Pinpoint the cell where the given text exists, returning its (X, Y) midpoint coordinate. 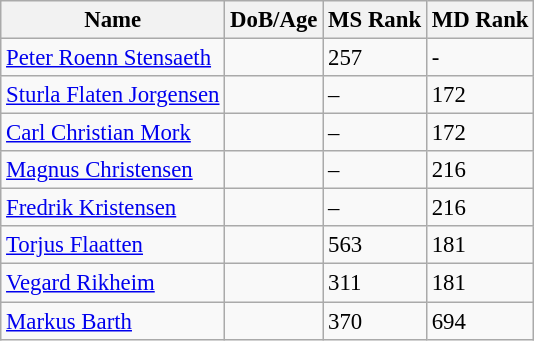
MS Rank (375, 20)
MD Rank (480, 20)
DoB/Age (274, 20)
Magnus Christensen (113, 170)
Sturla Flaten Jorgensen (113, 95)
Markus Barth (113, 321)
Name (113, 20)
694 (480, 321)
Peter Roenn Stensaeth (113, 58)
370 (375, 321)
311 (375, 283)
563 (375, 245)
Fredrik Kristensen (113, 208)
257 (375, 58)
- (480, 58)
Carl Christian Mork (113, 133)
Torjus Flaatten (113, 245)
Vegard Rikheim (113, 283)
